Locate the cell with the specified text and output its [x, y] center coordinate. 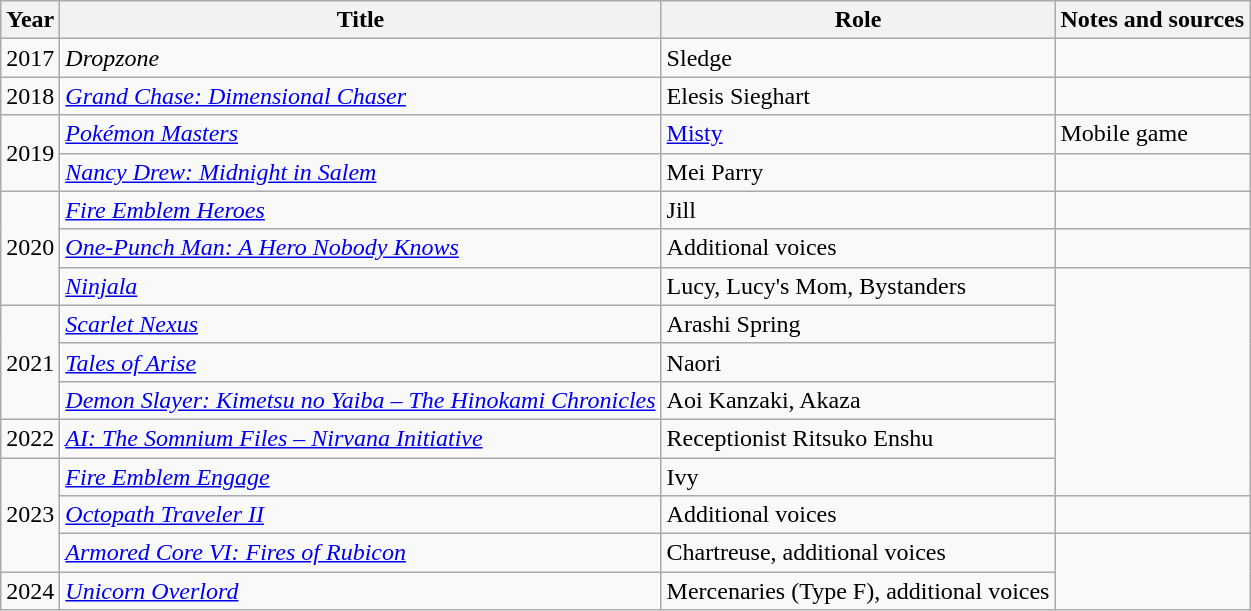
Grand Chase: Dimensional Chaser [360, 96]
Jill [858, 210]
Octopath Traveler II [360, 515]
2017 [30, 58]
2023 [30, 515]
2021 [30, 362]
2018 [30, 96]
Mobile game [1152, 134]
2019 [30, 153]
Fire Emblem Engage [360, 477]
Demon Slayer: Kimetsu no Yaiba – The Hinokami Chronicles [360, 400]
Year [30, 20]
Mei Parry [858, 172]
Role [858, 20]
Fire Emblem Heroes [360, 210]
2020 [30, 248]
2024 [30, 591]
Chartreuse, additional voices [858, 553]
Aoi Kanzaki, Akaza [858, 400]
Dropzone [360, 58]
Receptionist Ritsuko Enshu [858, 438]
One-Punch Man: A Hero Nobody Knows [360, 248]
2022 [30, 438]
Notes and sources [1152, 20]
Armored Core VI: Fires of Rubicon [360, 553]
Unicorn Overlord [360, 591]
Ivy [858, 477]
Mercenaries (Type F), additional voices [858, 591]
Ninjala [360, 286]
Tales of Arise [360, 362]
Title [360, 20]
Naori [858, 362]
Sledge [858, 58]
Misty [858, 134]
Elesis Sieghart [858, 96]
Lucy, Lucy's Mom, Bystanders [858, 286]
Scarlet Nexus [360, 324]
Arashi Spring [858, 324]
AI: The Somnium Files – Nirvana Initiative [360, 438]
Pokémon Masters [360, 134]
Nancy Drew: Midnight in Salem [360, 172]
